Extract the (x, y) coordinate from the center of the cell holding the provided text.  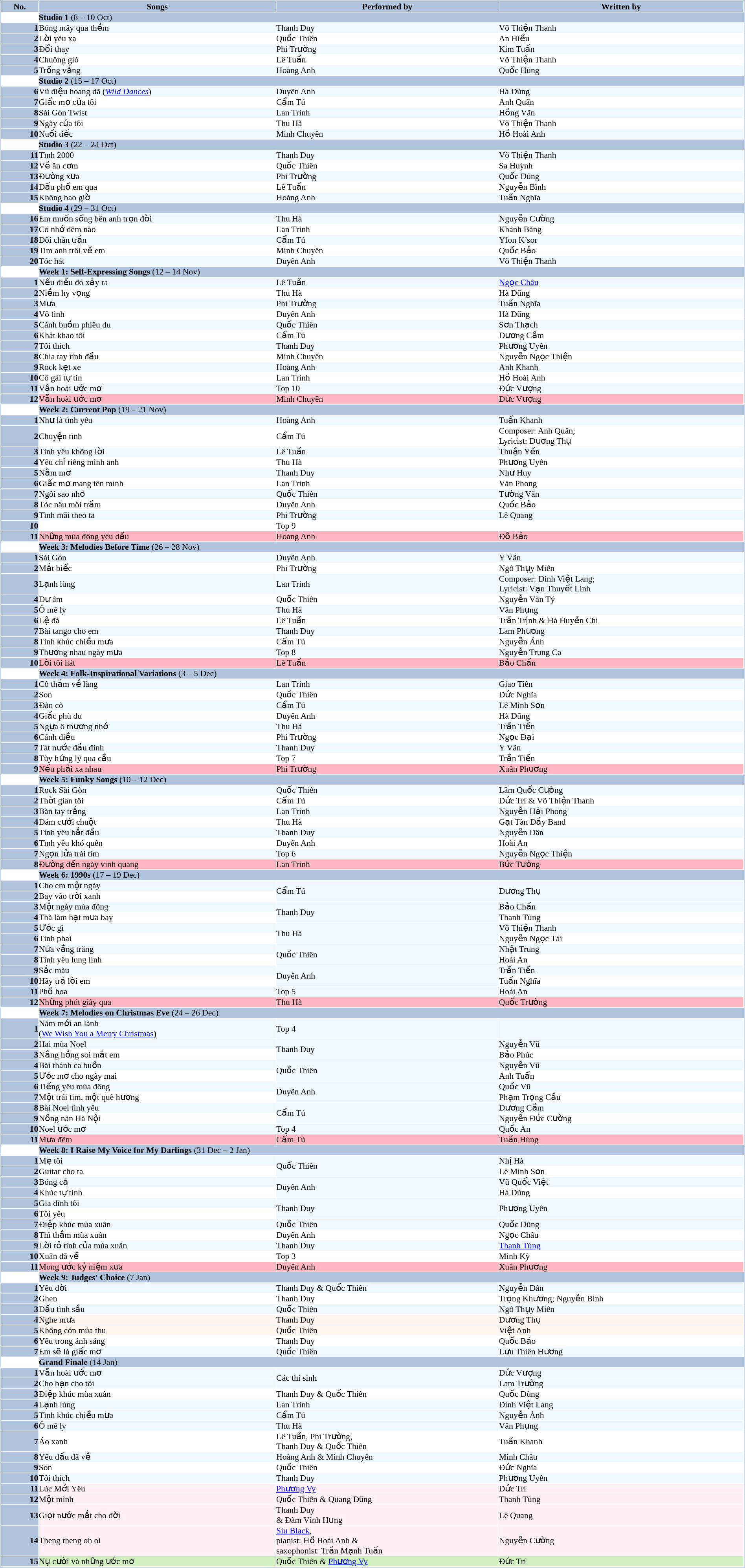
Bàn tay trắng (157, 812)
Tim anh trôi về em (157, 251)
Gia đình tôi (157, 1203)
Khúc tự tình (157, 1193)
Yfon K’sor (621, 240)
Nếu điều đó xảy ra (157, 282)
Thuận Yến (621, 452)
Hồng Vân (621, 113)
Vũ điệu hoang dã (Wild Dances) (157, 91)
Một trái tim, một quê hương (157, 1097)
Đường xưa (157, 176)
Văn Phong (621, 483)
Bài Noel tình yêu (157, 1108)
Lời tôi hát (157, 663)
Tình yêu lung linh (157, 960)
Hãy trả lời em (157, 981)
Studio 2 (15 – 17 Oct) (391, 81)
Đường đến ngày vinh quang (157, 864)
Nhị Hà (621, 1161)
Những phút giây qua (157, 1003)
Có nhớ đêm nào (157, 230)
Quốc An (621, 1129)
Đám cưới chuột (157, 822)
Quốc Trường (621, 1003)
Week 9: Judges' Choice (7 Jan) (391, 1277)
Composer: Anh Quân; Lyricist: Dương Thụ (621, 436)
Sa Huỳnh (621, 166)
Lưu Thiên Hương (621, 1352)
Composer: Đinh Việt Lang; Lyricist: Vạn Thuyết Linh (621, 584)
Lan Trình (387, 1405)
Week 7: Melodies on Christmas Eve (24 – 26 Dec) (391, 1013)
18 (20, 240)
Tình yêu không lời (157, 452)
Áo xanh (157, 1441)
Yêu trong ánh sáng (157, 1341)
Các thí sinh (387, 1378)
Tình yêu bắt đầu (157, 833)
Như Huy (621, 473)
Tình 2000 (157, 155)
Cánh buồm phiêu du (157, 325)
Week 4: Folk-Inspirational Variations (3 – 5 Dec) (391, 673)
Bài tango cho em (157, 631)
Một ngày mùa đông (157, 907)
Lời tỏ tình của mùa xuân (157, 1246)
Cô gái tự tin (157, 378)
Lệ đá (157, 621)
Nguyễn Ngọc Tài (621, 939)
Nuối tiếc (157, 134)
Ước mơ cho ngày mai (157, 1076)
Mưa đêm (157, 1140)
Ghen (157, 1299)
Chuyện tình (157, 436)
Quốc Hùng (621, 70)
Không bao giờ (157, 198)
Lời yêu xa (157, 39)
Ngọn lửa trái tim (157, 854)
Phố hoa (157, 992)
Anh Khanh (621, 367)
Minh Kỳ (621, 1256)
Nửa vầng trăng (157, 949)
Em muốn sống bên anh trọn đời (157, 219)
Ngọc Đại (621, 737)
Mắt biếc (157, 568)
Năm mới an lành (We Wish You a Merry Christmas) (157, 1029)
Tóc nâu môi trầm (157, 505)
Tuấn Hùng (621, 1140)
Tường Văn (621, 494)
Bảo Phúc (621, 1055)
Quốc Vũ (621, 1087)
Quốc Thiên & Phương Vy (387, 1561)
Week 3: Melodies Before Time (26 – 28 Nov) (391, 547)
Việt Anh (621, 1330)
Phạm Trọng Cầu (621, 1097)
Rock Sài Gòn (157, 790)
No. (20, 6)
Week 5: Funky Songs (10 – 12 Dec) (391, 779)
Bài thánh ca buồn (157, 1065)
Dấu phố em qua (157, 187)
Tiếng yêu mùa đông (157, 1087)
Giấc mơ của tôi (157, 102)
Khát khao tôi (157, 336)
Nếu phải xa nhau (157, 769)
Ngựa ô thương nhớ (157, 727)
Yêu dấu đã về (157, 1457)
Đổi thay (157, 49)
Sài Gòn Twist (157, 113)
Mưa (157, 304)
Week 1: Self-Expressing Songs (12 – 14 Nov) (391, 272)
Đàn cò (157, 706)
Cho bạn cho tôi (157, 1383)
Nguyễn Trung Ca (621, 652)
Tôi yêu (157, 1214)
Mẹ tôi (157, 1161)
Nguyễn Bình (621, 187)
Week 2: Current Pop (19 – 21 Nov) (391, 410)
Top 5 (387, 992)
Trần Trịnh & Hà Huyền Chi (621, 621)
Mong ước kỷ niệm xưa (157, 1267)
Nguyễn Đức Cường (621, 1118)
Dấu tình sầu (157, 1309)
Noel ước mơ (157, 1129)
Nguyễn Hải Phong (621, 812)
17 (20, 230)
Top 6 (387, 854)
Bức Tường (621, 864)
Về ăn cơm (157, 166)
Vũ Quốc Việt (621, 1182)
20 (20, 261)
Theng theng oh oi (157, 1541)
Lâm Quốc Cường (621, 790)
Top 8 (387, 652)
Top 3 (387, 1256)
Vô tình (157, 315)
Tát nước đầu đình (157, 748)
Nằm mơ (157, 473)
Trống vắng (157, 70)
Giấc mơ mang tên mình (157, 483)
Em sẽ là giấc mơ (157, 1352)
Thanh Duy & Đàm Vĩnh Hưng (387, 1515)
Sài Gòn (157, 558)
Giao Tiên (621, 684)
Siu Black, pianist: Hồ Hoài Anh & saxophonist: Trần Mạnh Tuấn (387, 1541)
Lam Phương (621, 631)
Đinh Việt Lang (621, 1405)
Ước gì (157, 928)
Anh Quân (621, 102)
Thời gian tôi (157, 801)
Hoàng Anh & Minh Chuyên (387, 1457)
Rock kẹt xe (157, 367)
Dư âm (157, 600)
Niềm hy vọng (157, 293)
Bóng cả (157, 1182)
Giấc phù du (157, 716)
Đức Trí & Võ Thiện Thanh (621, 801)
Performed by (387, 6)
Nụ cười và những ước mơ (157, 1561)
Đỗ Bảo (621, 536)
Nghe mưa (157, 1320)
Xuân đã về (157, 1256)
Week 8: I Raise My Voice for My Darlings (31 Dec – 2 Jan) (391, 1150)
Bóng mây qua thềm (157, 28)
Lê Tuấn, Phi Trường, Thanh Duy & Quốc Thiên (387, 1441)
An Hiếu (621, 39)
Yêu chỉ riêng mình anh (157, 462)
Phương Vy (387, 1489)
Cô thắm về làng (157, 684)
Như là tình yêu (157, 421)
Ngày của tôi (157, 124)
Top 7 (387, 758)
Đôi chân trần (157, 240)
Chia tay tình đầu (157, 357)
Gạt Tàn Đầy Band (621, 822)
Minh Châu (621, 1457)
Week 6: 1990s (17 – 19 Dec) (391, 875)
Nhật Trung (621, 949)
Songs (157, 6)
Lam Trường (621, 1383)
Những mùa đông yêu dấu (157, 536)
Lúc Mới Yêu (157, 1489)
Sắc màu (157, 970)
Không còn mùa thu (157, 1330)
Chuông gió (157, 60)
Kim Tuấn (621, 49)
Nắng hồng soi mắt em (157, 1055)
Khánh Băng (621, 230)
Top 9 (387, 526)
Nồng nàn Hà Nội (157, 1118)
Written by (621, 6)
Tình phai (157, 939)
Thương nhau ngày mưa (157, 652)
Guitar cho ta (157, 1171)
Tình yêu khó quên (157, 843)
Yêu đời (157, 1288)
Studio 1 (8 – 10 Oct) (391, 18)
Quốc Thiên & Quang Dũng (387, 1500)
Anh Tuấn (621, 1076)
Giọt nước mắt cho đời (157, 1515)
Cánh diều (157, 737)
16 (20, 219)
Hai mùa Noel (157, 1044)
Thà làm hạt mưa bay (157, 918)
Bay vào trời xanh (157, 897)
Sơn Thạch (621, 325)
Tùy hứng lý qua cầu (157, 758)
Nguyễn Văn Tý (621, 600)
Cho em một ngày (157, 886)
Top 10 (387, 388)
Tình mãi theo ta (157, 515)
Studio 3 (22 – 24 Oct) (391, 145)
Ngôi sao nhỏ (157, 494)
19 (20, 251)
Studio 4 (29 – 31 Oct) (391, 209)
Tóc hát (157, 261)
Thì thầm mùa xuân (157, 1235)
Một mình (157, 1500)
Trọng Khương; Nguyễn Bính (621, 1299)
Grand Finale (14 Jan) (391, 1362)
